Determine the [x, y] coordinate at the center of the cell enclosing the given text.  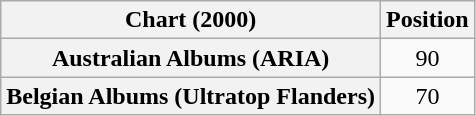
Belgian Albums (Ultratop Flanders) [191, 96]
90 [428, 58]
70 [428, 96]
Position [428, 20]
Australian Albums (ARIA) [191, 58]
Chart (2000) [191, 20]
